Output the [x, y] coordinate of the center of the cell containing the given text.  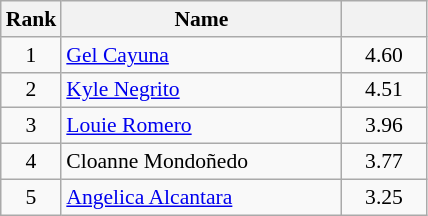
Rank [32, 19]
2 [32, 90]
Angelica Alcantara [201, 197]
Louie Romero [201, 126]
3.96 [384, 126]
Kyle Negrito [201, 90]
Cloanne Mondoñedo [201, 162]
4.60 [384, 55]
Name [201, 19]
Gel Cayuna [201, 55]
4.51 [384, 90]
3.77 [384, 162]
5 [32, 197]
3 [32, 126]
3.25 [384, 197]
4 [32, 162]
1 [32, 55]
